Output the (X, Y) coordinate of the center of the cell containing the given text.  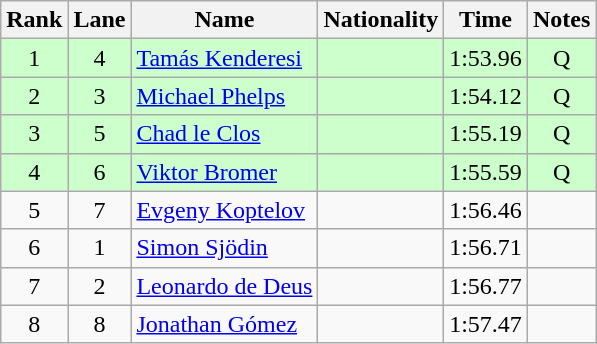
Michael Phelps (224, 96)
Nationality (381, 20)
Viktor Bromer (224, 172)
1:56.46 (486, 210)
1:53.96 (486, 58)
Name (224, 20)
1:57.47 (486, 324)
Chad le Clos (224, 134)
Notes (561, 20)
Rank (34, 20)
1:56.71 (486, 248)
1:54.12 (486, 96)
Tamás Kenderesi (224, 58)
Time (486, 20)
1:56.77 (486, 286)
Jonathan Gómez (224, 324)
Evgeny Koptelov (224, 210)
Lane (100, 20)
Simon Sjödin (224, 248)
1:55.59 (486, 172)
1:55.19 (486, 134)
Leonardo de Deus (224, 286)
